Find where the given text appears and provide that cell's center as (X, Y) coordinate. 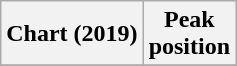
Chart (2019) (72, 34)
Peakposition (189, 34)
